Determine the (X, Y) coordinate at the center of the cell enclosing the given text.  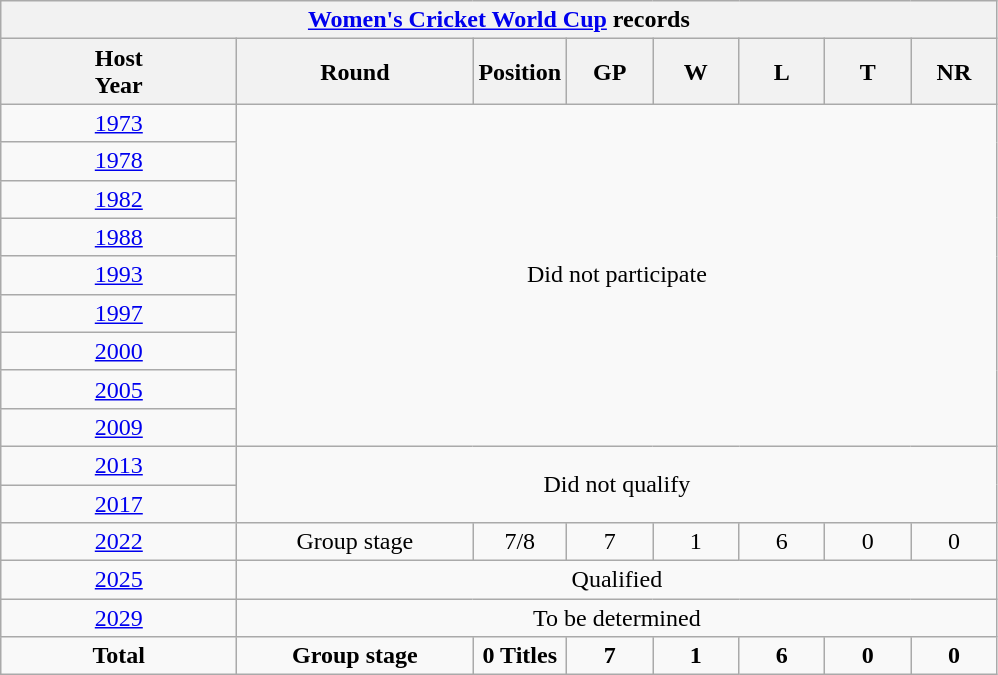
7/8 (520, 542)
Qualified (617, 580)
2017 (119, 503)
2005 (119, 389)
1973 (119, 123)
GP (610, 72)
L (782, 72)
1997 (119, 313)
W (696, 72)
Did not qualify (617, 484)
2025 (119, 580)
HostYear (119, 72)
2009 (119, 427)
0 Titles (520, 656)
To be determined (617, 618)
2000 (119, 351)
Women's Cricket World Cup records (499, 20)
1982 (119, 199)
2013 (119, 465)
1978 (119, 161)
1993 (119, 275)
Position (520, 72)
T (868, 72)
Did not participate (617, 276)
NR (954, 72)
Total (119, 656)
2022 (119, 542)
2029 (119, 618)
1988 (119, 237)
Round (355, 72)
